Return (X, Y) of the center of cell containing provided text 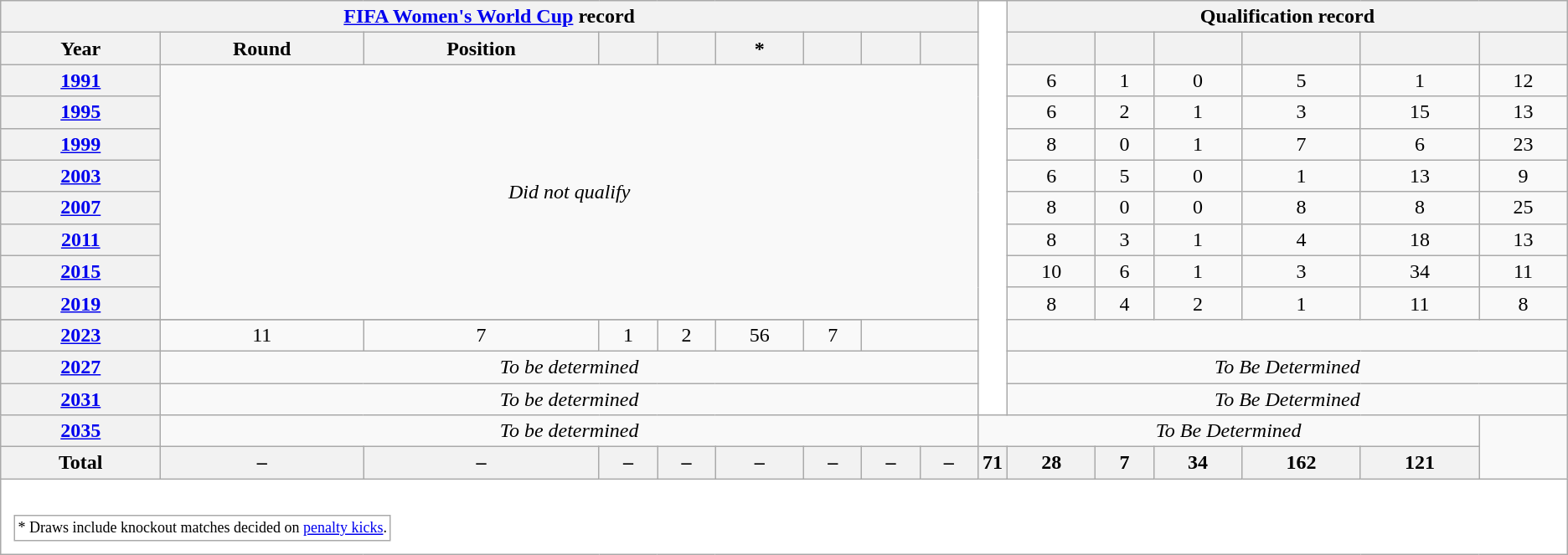
162 (1302, 463)
1991 (80, 80)
Year (80, 49)
1999 (80, 144)
2011 (80, 239)
12 (1524, 80)
Position (482, 49)
28 (1052, 463)
Did not qualify (570, 192)
121 (1419, 463)
10 (1052, 271)
* (759, 49)
2031 (80, 399)
Qualification record (1288, 17)
9 (1524, 176)
2035 (80, 431)
25 (1524, 208)
1995 (80, 112)
FIFA Women's World Cup record (489, 17)
2027 (80, 367)
15 (1419, 112)
56 (759, 335)
Total (80, 463)
18 (1419, 239)
Round (262, 49)
23 (1524, 144)
2019 (80, 303)
71 (992, 463)
2023 (80, 335)
2003 (80, 176)
2007 (80, 208)
2015 (80, 271)
